Return the (x, y) coordinate for the center point of the cell that contains the specified text.  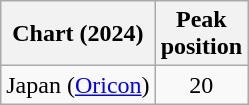
Chart (2024) (78, 34)
Peakposition (201, 34)
20 (201, 85)
Japan (Oricon) (78, 85)
